Determine the [X, Y] coordinate at the center of the cell enclosing the given text.  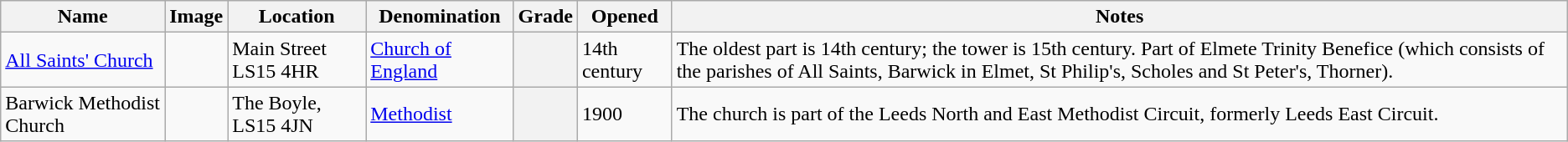
Image [196, 17]
The church is part of the Leeds North and East Methodist Circuit, formerly Leeds East Circuit. [1119, 114]
14th century [625, 60]
1900 [625, 114]
Church of England [440, 60]
Name [83, 17]
Barwick Methodist Church [83, 114]
Methodist [440, 114]
All Saints' Church [83, 60]
Grade [545, 17]
Main StreetLS15 4HR [297, 60]
Opened [625, 17]
Notes [1119, 17]
The Boyle, LS15 4JN [297, 114]
Location [297, 17]
Denomination [440, 17]
